Scan for the cell matching the given text and deliver its (X, Y) coordinate at center. 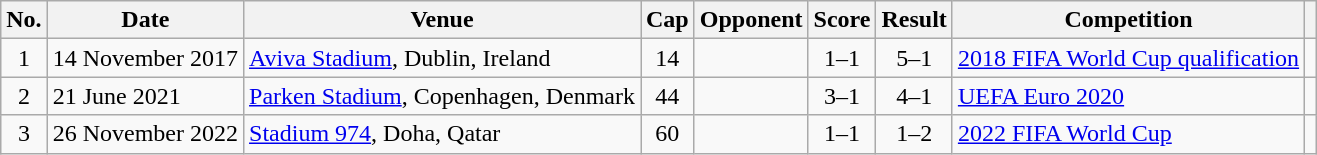
Parken Stadium, Copenhagen, Denmark (442, 96)
Venue (442, 20)
Date (145, 20)
1 (24, 58)
2018 FIFA World Cup qualification (1128, 58)
44 (667, 96)
60 (667, 134)
14 (667, 58)
Cap (667, 20)
Stadium 974, Doha, Qatar (442, 134)
No. (24, 20)
Opponent (751, 20)
21 June 2021 (145, 96)
5–1 (914, 58)
26 November 2022 (145, 134)
Result (914, 20)
Aviva Stadium, Dublin, Ireland (442, 58)
2 (24, 96)
Score (842, 20)
3–1 (842, 96)
Competition (1128, 20)
14 November 2017 (145, 58)
UEFA Euro 2020 (1128, 96)
3 (24, 134)
2022 FIFA World Cup (1128, 134)
4–1 (914, 96)
1–2 (914, 134)
